Pinpoint the cell where the given text exists, returning its [x, y] midpoint coordinate. 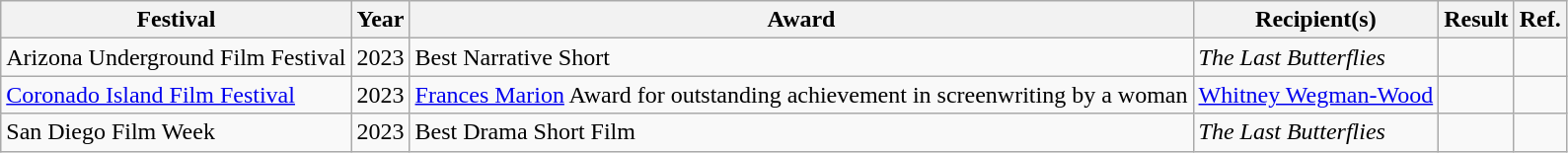
Frances Marion Award for outstanding achievement in screenwriting by a woman [801, 95]
Best Narrative Short [801, 57]
Ref. [1539, 20]
Arizona Underground Film Festival [176, 57]
Coronado Island Film Festival [176, 95]
Result [1476, 20]
Festival [176, 20]
Award [801, 20]
Recipient(s) [1316, 20]
San Diego Film Week [176, 132]
Whitney Wegman-Wood [1316, 95]
Best Drama Short Film [801, 132]
Year [381, 20]
